Extract the (x, y) coordinate from the center of the cell holding the provided text.  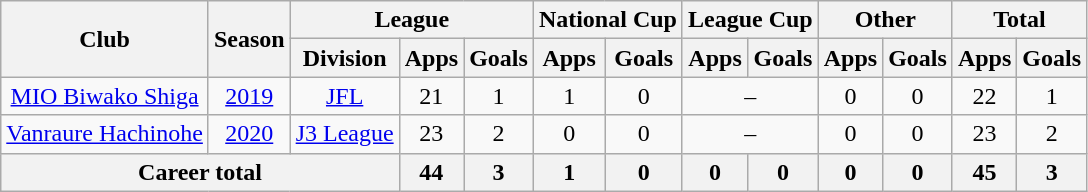
21 (431, 96)
2019 (249, 96)
Vanraure Hachinohe (105, 134)
45 (984, 172)
MIO Biwako Shiga (105, 96)
Season (249, 39)
Club (105, 39)
JFL (344, 96)
J3 League (344, 134)
44 (431, 172)
Division (344, 58)
2020 (249, 134)
Other (885, 20)
Career total (200, 172)
League Cup (750, 20)
Total (1019, 20)
National Cup (608, 20)
League (412, 20)
22 (984, 96)
